Find where the given text appears and provide that cell's center as (x, y) coordinate. 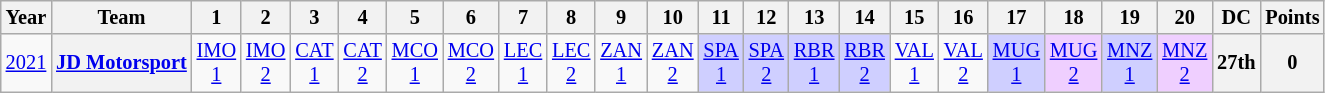
27th (1236, 63)
IMO2 (266, 63)
SPA1 (720, 63)
10 (673, 17)
CAT2 (362, 63)
MNZ1 (1130, 63)
13 (814, 17)
2 (266, 17)
Points (1292, 17)
12 (766, 17)
SPA2 (766, 63)
RBR2 (864, 63)
MNZ2 (1184, 63)
MUG1 (1016, 63)
MCO2 (471, 63)
3 (314, 17)
4 (362, 17)
LEC2 (571, 63)
20 (1184, 17)
ZAN1 (621, 63)
RBR1 (814, 63)
7 (523, 17)
VAL2 (964, 63)
1 (216, 17)
5 (415, 17)
14 (864, 17)
Year (26, 17)
18 (1074, 17)
ZAN2 (673, 63)
15 (914, 17)
VAL1 (914, 63)
19 (1130, 17)
2021 (26, 63)
IMO1 (216, 63)
17 (1016, 17)
MUG2 (1074, 63)
DC (1236, 17)
LEC1 (523, 63)
16 (964, 17)
9 (621, 17)
6 (471, 17)
Team (121, 17)
CAT1 (314, 63)
MCO1 (415, 63)
11 (720, 17)
JD Motorsport (121, 63)
8 (571, 17)
0 (1292, 63)
